Return [X, Y] of the center of cell containing provided text 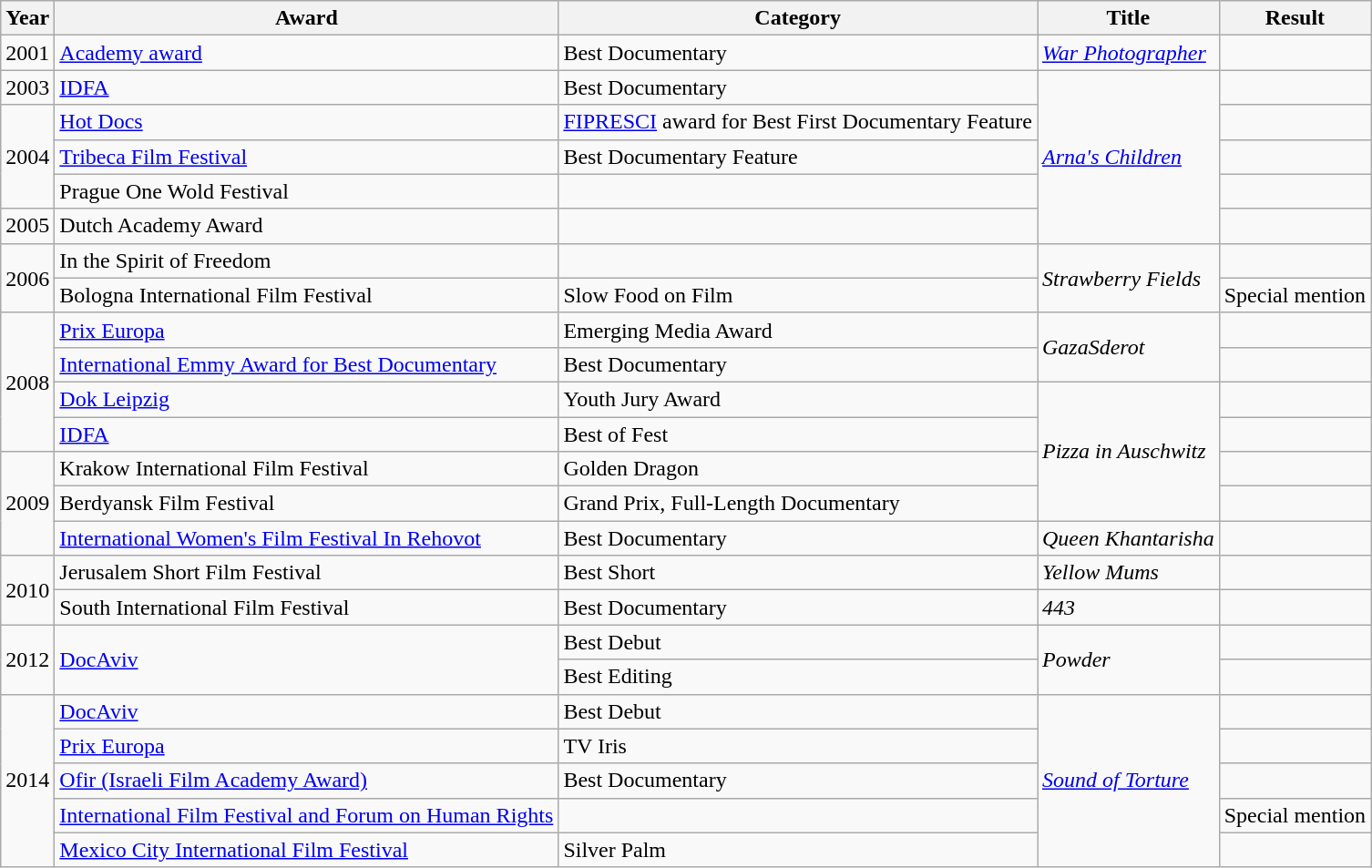
2005 [27, 226]
Arna's Children [1128, 157]
Queen Khantarisha [1128, 538]
Academy award [306, 53]
Result [1295, 18]
International Film Festival and Forum on Human Rights [306, 815]
2010 [27, 590]
2003 [27, 87]
Prague One Wold Festival [306, 191]
2012 [27, 659]
443 [1128, 608]
Strawberry Fields [1128, 278]
Bologna International Film Festival [306, 295]
2001 [27, 53]
International Women's Film Festival In Rehovot [306, 538]
Dok Leipzig [306, 399]
Best Short [798, 573]
FIPRESCI award for Best First Documentary Feature [798, 122]
Grand Prix, Full-Length Documentary [798, 504]
2008 [27, 382]
Berdyansk Film Festival [306, 504]
Pizza in Auschwitz [1128, 451]
Dutch Academy Award [306, 226]
Powder [1128, 659]
2004 [27, 157]
2009 [27, 504]
Silver Palm [798, 850]
Tribeca Film Festival [306, 157]
Category [798, 18]
Golden Dragon [798, 469]
Year [27, 18]
GazaSderot [1128, 347]
Krakow International Film Festival [306, 469]
International Emmy Award for Best Documentary [306, 364]
Slow Food on Film [798, 295]
South International Film Festival [306, 608]
Best Editing [798, 677]
In the Spirit of Freedom [306, 260]
Best of Fest [798, 434]
Jerusalem Short Film Festival [306, 573]
Award [306, 18]
Hot Docs [306, 122]
Youth Jury Award [798, 399]
Yellow Mums [1128, 573]
2006 [27, 278]
Title [1128, 18]
2014 [27, 781]
Sound of Torture [1128, 781]
Mexico City International Film Festival [306, 850]
Ofir (Israeli Film Academy Award) [306, 781]
Emerging Media Award [798, 330]
TV Iris [798, 746]
War Photographer [1128, 53]
Best Documentary Feature [798, 157]
